Scan for the cell matching the given text and deliver its (x, y) coordinate at center. 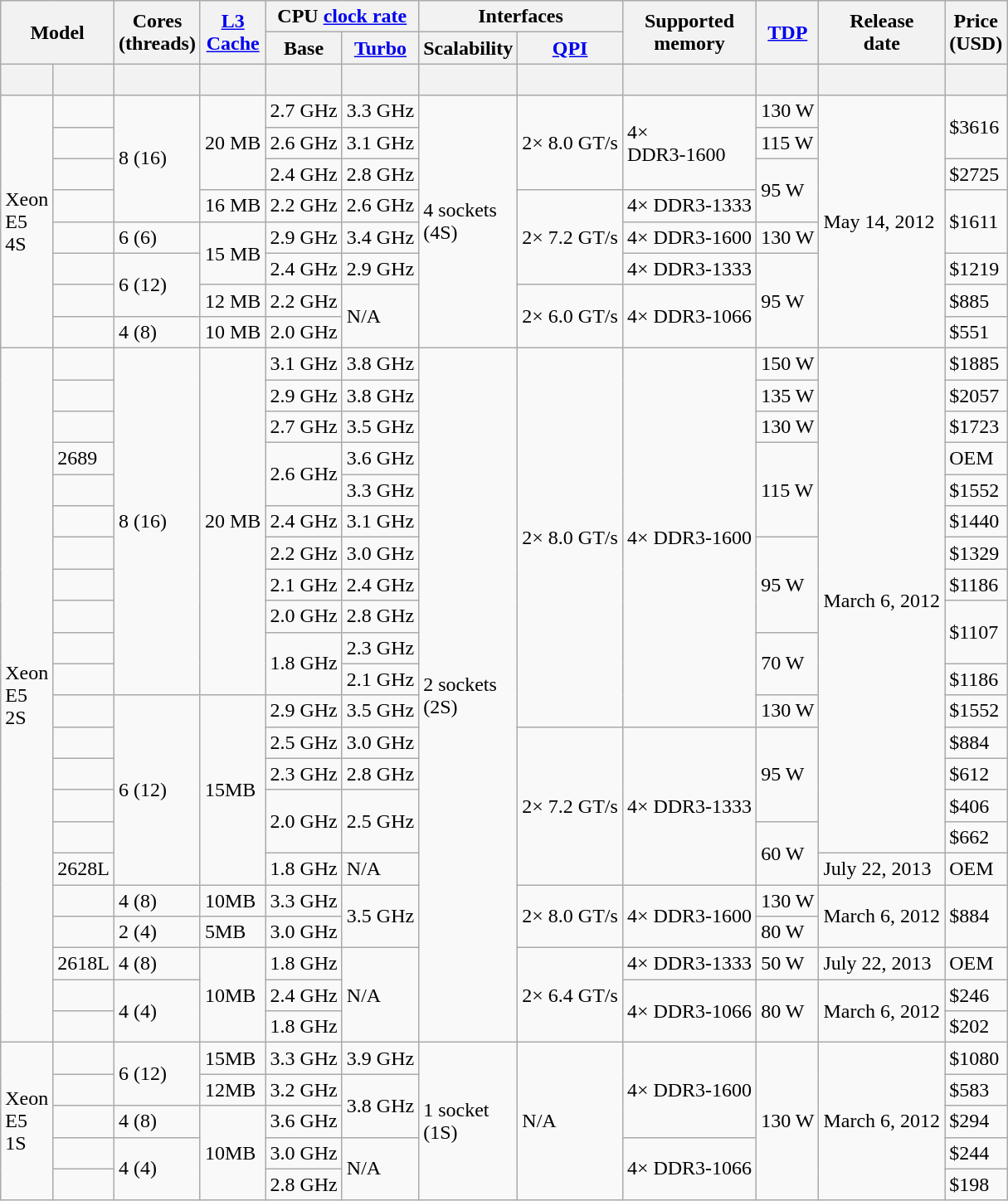
150 W (788, 363)
XeonE52S (27, 695)
12MB (232, 1090)
$662 (976, 837)
$1329 (976, 553)
$1440 (976, 522)
$3616 (976, 127)
16 MB (232, 206)
4 sockets(4S) (468, 221)
Turbo (380, 48)
$246 (976, 995)
135 W (788, 396)
$1885 (976, 363)
$1219 (976, 269)
$1107 (976, 632)
Supportedmemory (689, 32)
$202 (976, 1027)
2618L (84, 964)
$583 (976, 1090)
$1080 (976, 1058)
$198 (976, 1184)
$1611 (976, 221)
5MB (232, 932)
XeonE51S (27, 1121)
3.9 GHz (380, 1058)
Releasedate (882, 32)
1 socket(1S) (468, 1121)
CPU clock rate (342, 17)
Cores(threads) (158, 32)
2× 6.4 GT/s (571, 995)
Model (58, 32)
3.4 GHz (380, 237)
4×DDR3-1600 (689, 143)
$612 (976, 774)
QPI (571, 48)
12 MB (232, 300)
3.2 GHz (304, 1090)
TDP (788, 32)
15 MB (232, 253)
$885 (976, 300)
10 MB (232, 332)
$551 (976, 332)
6 (6) (158, 237)
$294 (976, 1121)
2628L (84, 868)
2× 6.0 GT/s (571, 316)
Interfaces (521, 17)
70 W (788, 664)
$2057 (976, 396)
50 W (788, 964)
May 14, 2012 (882, 221)
2 (4) (158, 932)
$406 (976, 805)
$1723 (976, 427)
$2725 (976, 174)
Base (304, 48)
Price(USD) (976, 32)
XeonE54S (27, 221)
60 W (788, 853)
2689 (84, 459)
2 sockets(2S) (468, 695)
$244 (976, 1153)
L3Cache (232, 32)
Scalability (468, 48)
